Detect which cell encompasses the target text, then output its [x, y] center coordinate. 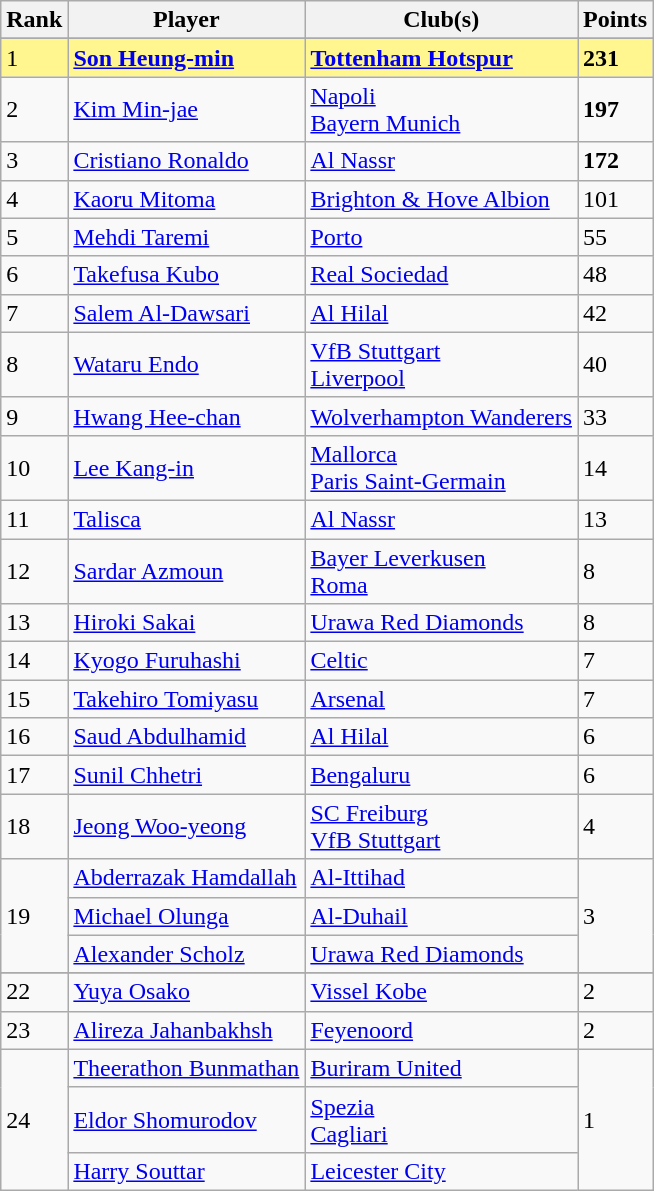
Lee Kang-in [186, 468]
Al-Ittihad [442, 878]
Rank [34, 20]
Talisca [186, 519]
VfB Stuttgart Liverpool [442, 364]
Hwang Hee-chan [186, 416]
Porto [442, 237]
Vissel Kobe [442, 992]
Wataru Endo [186, 364]
231 [616, 58]
48 [616, 275]
Sardar Azmoun [186, 570]
Tottenham Hotspur [442, 58]
Cristiano Ronaldo [186, 161]
Leicester City [442, 1171]
17 [34, 775]
5 [34, 237]
Bengaluru [442, 775]
101 [616, 199]
42 [616, 313]
Jeong Woo-yeong [186, 826]
16 [34, 737]
Spezia Cagliari [442, 1120]
Kim Min-jae [186, 110]
Harry Souttar [186, 1171]
Celtic [442, 661]
18 [34, 826]
19 [34, 916]
Kyogo Furuhashi [186, 661]
10 [34, 468]
24 [34, 1120]
Michael Olunga [186, 916]
12 [34, 570]
Alexander Scholz [186, 954]
Son Heung-min [186, 58]
Mehdi Taremi [186, 237]
Abderrazak Hamdallah [186, 878]
Club(s) [442, 20]
Bayer Leverkusen Roma [442, 570]
197 [616, 110]
Points [616, 20]
Sunil Chhetri [186, 775]
Feyenoord [442, 1030]
Yuya Osako [186, 992]
40 [616, 364]
Hiroki Sakai [186, 623]
Mallorca Paris Saint-Germain [442, 468]
Saud Abdulhamid [186, 737]
Wolverhampton Wanderers [442, 416]
Takehiro Tomiyasu [186, 699]
Al-Duhail [442, 916]
172 [616, 161]
Alireza Jahanbakhsh [186, 1030]
55 [616, 237]
9 [34, 416]
Buriram United [442, 1068]
11 [34, 519]
Real Sociedad [442, 275]
Takefusa Kubo [186, 275]
33 [616, 416]
Eldor Shomurodov [186, 1120]
23 [34, 1030]
15 [34, 699]
Kaoru Mitoma [186, 199]
Player [186, 20]
Theerathon Bunmathan [186, 1068]
Salem Al-Dawsari [186, 313]
Napoli Bayern Munich [442, 110]
SC Freiburg VfB Stuttgart [442, 826]
Brighton & Hove Albion [442, 199]
22 [34, 992]
Arsenal [442, 699]
